Detect which cell encompasses the target text, then output its [X, Y] center coordinate. 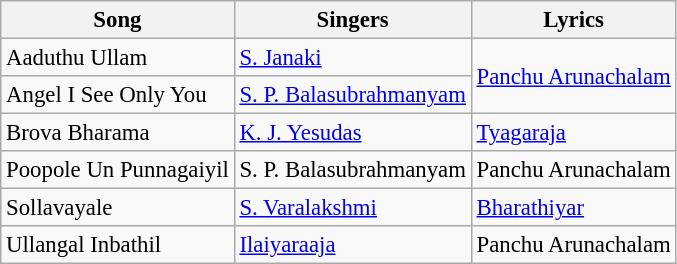
Poopole Un Punnagaiyil [118, 170]
Song [118, 20]
Brova Bharama [118, 133]
S. Varalakshmi [352, 208]
Singers [352, 20]
Sollavayale [118, 208]
Ullangal Inbathil [118, 245]
S. Janaki [352, 58]
K. J. Yesudas [352, 133]
Ilaiyaraaja [352, 245]
Angel I See Only You [118, 95]
Bharathiyar [574, 208]
Aaduthu Ullam [118, 58]
Tyagaraja [574, 133]
Lyrics [574, 20]
